For the text-containing cell, return its midpoint in [x, y] coordinate format. 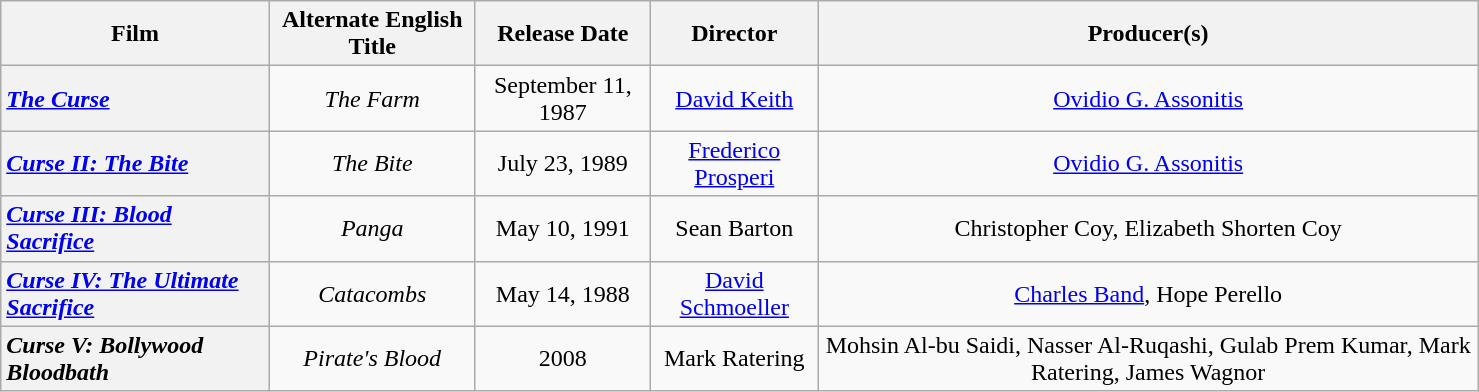
Alternate English Title [372, 34]
The Curse [136, 98]
Catacombs [372, 294]
July 23, 1989 [562, 164]
Panga [372, 228]
Curse IV: The Ultimate Sacrifice [136, 294]
Charles Band, Hope Perello [1148, 294]
Film [136, 34]
David Schmoeller [734, 294]
Pirate's Blood [372, 358]
Christopher Coy, Elizabeth Shorten Coy [1148, 228]
Mark Ratering [734, 358]
Mohsin Al-bu Saidi, Nasser Al-Ruqashi, Gulab Prem Kumar, Mark Ratering, James Wagnor [1148, 358]
Sean Barton [734, 228]
The Bite [372, 164]
May 14, 1988 [562, 294]
September 11, 1987 [562, 98]
Curse III: Blood Sacrifice [136, 228]
Frederico Prosperi [734, 164]
The Farm [372, 98]
Curse II: The Bite [136, 164]
2008 [562, 358]
May 10, 1991 [562, 228]
David Keith [734, 98]
Producer(s) [1148, 34]
Director [734, 34]
Release Date [562, 34]
Curse V: Bollywood Bloodbath [136, 358]
